Determine the (x, y) coordinate at the center of the cell enclosing the given text.  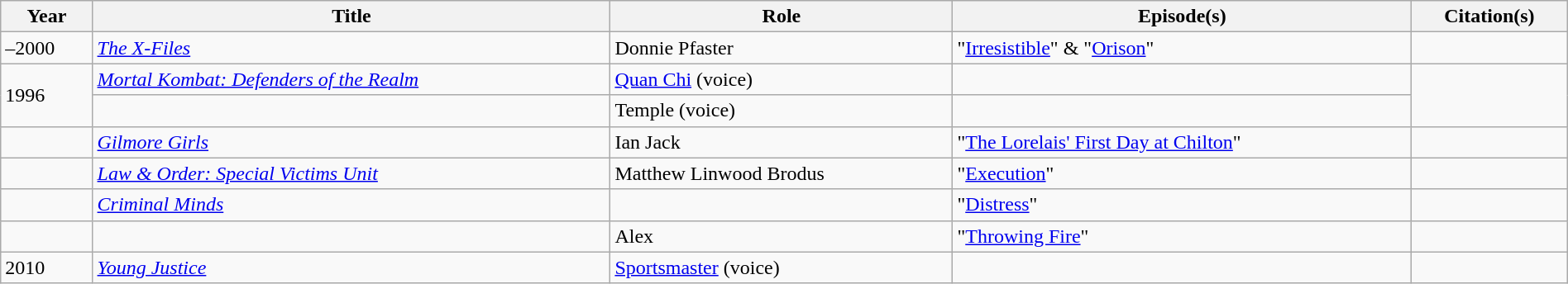
Sportsmaster (voice) (782, 267)
Young Justice (351, 267)
Episode(s) (1183, 17)
Temple (voice) (782, 111)
Ian Jack (782, 142)
Alex (782, 236)
"Execution" (1183, 173)
2010 (46, 267)
Criminal Minds (351, 205)
Law & Order: Special Victims Unit (351, 173)
Title (351, 17)
1996 (46, 95)
Year (46, 17)
–2000 (46, 48)
Citation(s) (1490, 17)
Quan Chi (voice) (782, 79)
Mortal Kombat: Defenders of the Realm (351, 79)
"Throwing Fire" (1183, 236)
Matthew Linwood Brodus (782, 173)
The X-Files (351, 48)
"Distress" (1183, 205)
"Irresistible" & "Orison" (1183, 48)
Gilmore Girls (351, 142)
Role (782, 17)
"The Lorelais' First Day at Chilton" (1183, 142)
Donnie Pfaster (782, 48)
